Capture the cell that displays the provided text and extract its (x, y) central coordinate. 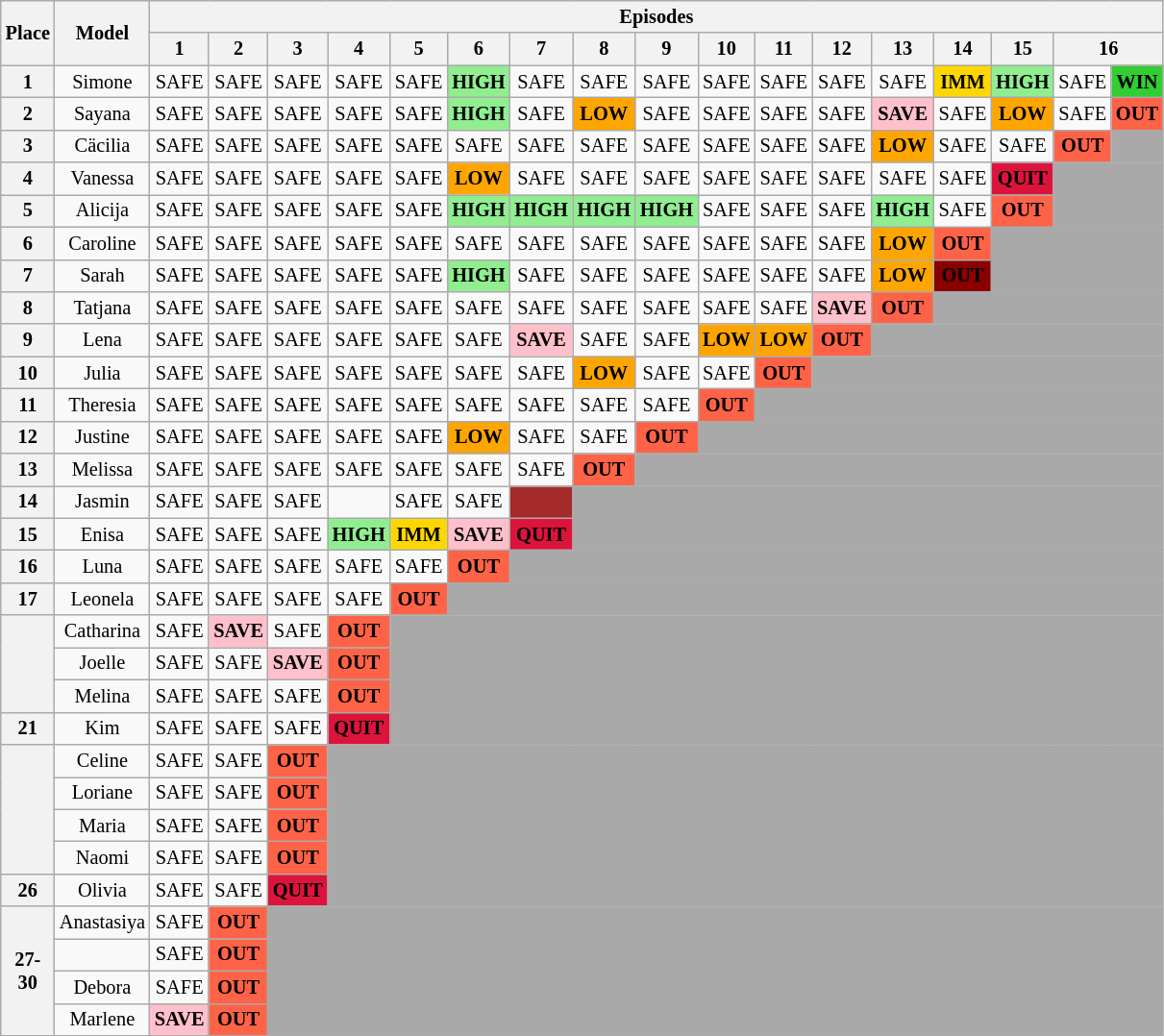
Olivia (102, 890)
Debora (102, 987)
Caroline (102, 243)
Alicija (102, 210)
Sarah (102, 276)
Episodes (656, 16)
Luna (102, 566)
21 (28, 728)
Tatjana (102, 308)
Loriane (102, 793)
Julia (102, 373)
27-30 (28, 971)
Catharina (102, 631)
Cäcilia (102, 146)
Melissa (102, 470)
Naomi (102, 857)
Model (102, 33)
Anastasiya (102, 923)
Simone (102, 82)
Leonela (102, 599)
Lena (102, 340)
WIN (1137, 82)
26 (28, 890)
Theresia (102, 405)
Marlene (102, 1020)
Joelle (102, 663)
Sayana (102, 113)
Maria (102, 826)
Justine (102, 437)
17 (28, 599)
Celine (102, 760)
Melina (102, 696)
Kim (102, 728)
Enisa (102, 534)
Vanessa (102, 179)
Place (28, 33)
Jasmin (102, 502)
